Find where the given text appears and provide that cell's center as [x, y] coordinate. 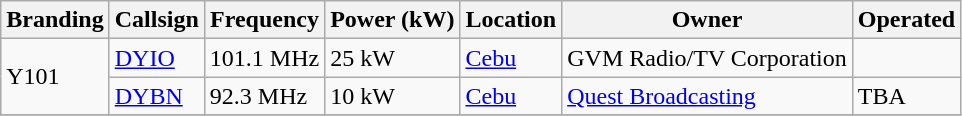
25 kW [392, 58]
Callsign [156, 20]
Y101 [55, 77]
Power (kW) [392, 20]
TBA [906, 96]
Operated [906, 20]
GVM Radio/TV Corporation [708, 58]
Quest Broadcasting [708, 96]
101.1 MHz [264, 58]
DYBN [156, 96]
Frequency [264, 20]
Location [511, 20]
Branding [55, 20]
DYIO [156, 58]
92.3 MHz [264, 96]
Owner [708, 20]
10 kW [392, 96]
